Output the (x, y) coordinate of the center of the cell containing the given text.  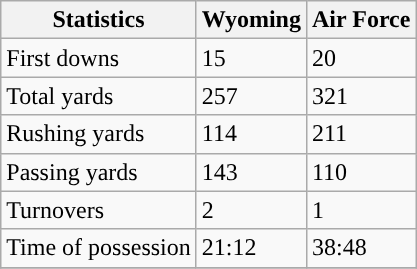
Passing yards (99, 172)
Rushing yards (99, 134)
143 (251, 172)
114 (251, 134)
38:48 (360, 248)
20 (360, 58)
First downs (99, 58)
Total yards (99, 96)
257 (251, 96)
Air Force (360, 20)
Statistics (99, 20)
211 (360, 134)
Turnovers (99, 210)
Time of possession (99, 248)
15 (251, 58)
2 (251, 210)
1 (360, 210)
110 (360, 172)
Wyoming (251, 20)
21:12 (251, 248)
321 (360, 96)
